Scan for the cell matching the given text and deliver its (x, y) coordinate at center. 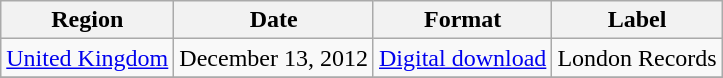
Digital download (462, 58)
Region (88, 20)
London Records (637, 58)
Label (637, 20)
Date (274, 20)
Format (462, 20)
December 13, 2012 (274, 58)
United Kingdom (88, 58)
